Locate the cell with the specified text and output its [X, Y] center coordinate. 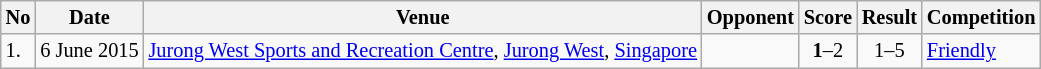
Opponent [750, 17]
Date [89, 17]
1–2 [828, 51]
Competition [981, 17]
6 June 2015 [89, 51]
1. [18, 51]
Venue [423, 17]
Jurong West Sports and Recreation Centre, Jurong West, Singapore [423, 51]
Result [890, 17]
No [18, 17]
1–5 [890, 51]
Score [828, 17]
Friendly [981, 51]
